Detect which cell encompasses the target text, then output its [x, y] center coordinate. 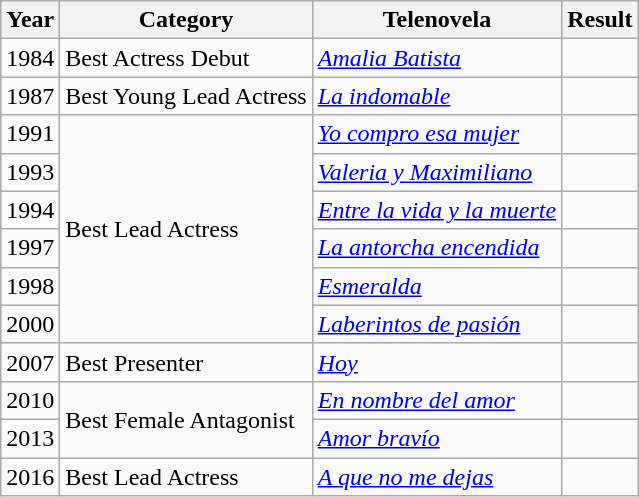
1997 [30, 248]
La antorcha encendida [436, 248]
Amalia Batista [436, 58]
Year [30, 20]
Laberintos de pasión [436, 324]
Category [186, 20]
Result [600, 20]
Best Actress Debut [186, 58]
A que no me dejas [436, 477]
2000 [30, 324]
1987 [30, 96]
Best Young Lead Actress [186, 96]
Best Presenter [186, 362]
2016 [30, 477]
Entre la vida y la muerte [436, 210]
2007 [30, 362]
Telenovela [436, 20]
Esmeralda [436, 286]
1998 [30, 286]
Yo compro esa mujer [436, 134]
En nombre del amor [436, 400]
1984 [30, 58]
Valeria y Maximiliano [436, 172]
La indomable [436, 96]
1993 [30, 172]
1991 [30, 134]
2010 [30, 400]
Best Female Antagonist [186, 419]
2013 [30, 438]
Hoy [436, 362]
1994 [30, 210]
Amor bravío [436, 438]
